Pinpoint the cell where the given text exists, returning its [X, Y] midpoint coordinate. 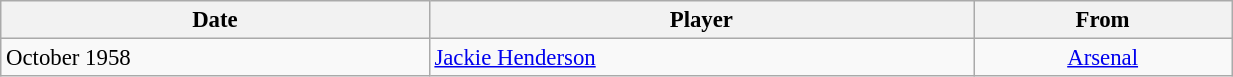
From [1103, 20]
Player [702, 20]
Arsenal [1103, 58]
October 1958 [215, 58]
Jackie Henderson [702, 58]
Date [215, 20]
